Capture the cell that displays the provided text and extract its (x, y) central coordinate. 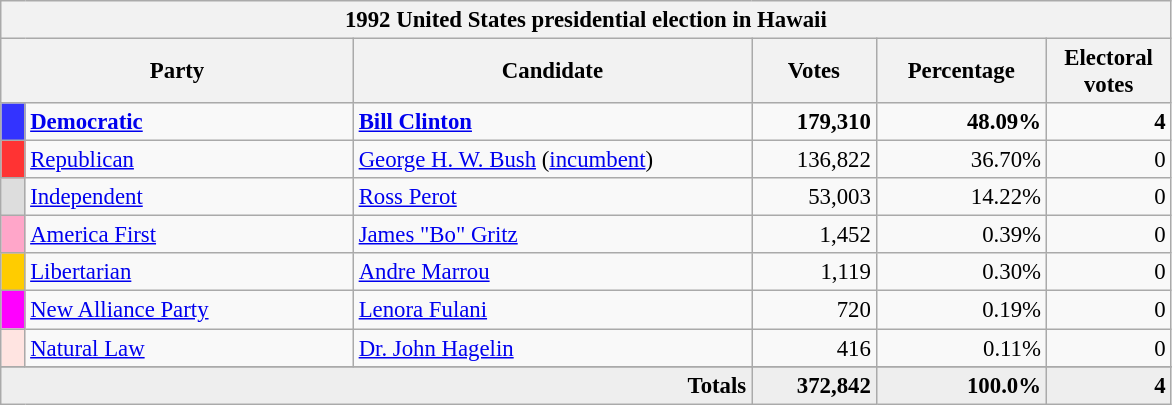
1,119 (814, 273)
48.09% (961, 122)
Votes (814, 72)
Ross Perot (552, 197)
Natural Law (189, 348)
Party (178, 72)
Independent (189, 197)
136,822 (814, 160)
0.11% (961, 348)
416 (814, 348)
Democratic (189, 122)
372,842 (814, 385)
Candidate (552, 72)
Bill Clinton (552, 122)
1992 United States presidential election in Hawaii (586, 20)
0.39% (961, 235)
14.22% (961, 197)
New Alliance Party (189, 310)
53,003 (814, 197)
0.30% (961, 273)
Totals (376, 385)
America First (189, 235)
George H. W. Bush (incumbent) (552, 160)
Percentage (961, 72)
Republican (189, 160)
100.0% (961, 385)
Lenora Fulani (552, 310)
36.70% (961, 160)
Dr. John Hagelin (552, 348)
0.19% (961, 310)
720 (814, 310)
Electoral votes (1108, 72)
James "Bo" Gritz (552, 235)
1,452 (814, 235)
Libertarian (189, 273)
Andre Marrou (552, 273)
179,310 (814, 122)
